For the text-containing cell, return its midpoint in (x, y) coordinate format. 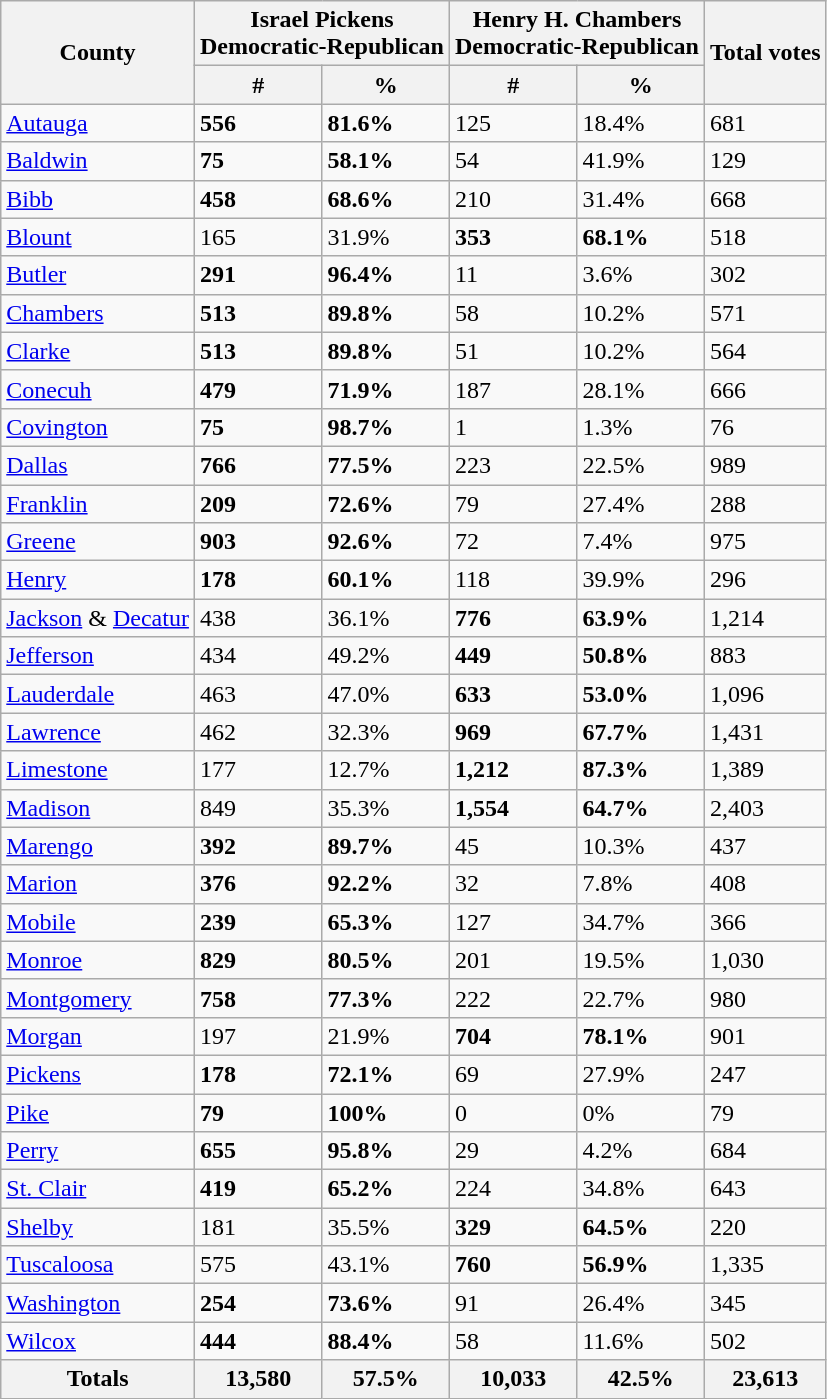
329 (513, 1227)
571 (765, 313)
201 (513, 960)
41.9% (641, 161)
7.4% (641, 542)
434 (258, 656)
13,580 (258, 1379)
125 (513, 123)
89.7% (386, 846)
829 (258, 960)
2,403 (765, 808)
Henry (98, 580)
32.3% (386, 732)
98.7% (386, 427)
254 (258, 1303)
31.4% (641, 199)
288 (765, 503)
35.3% (386, 808)
Chambers (98, 313)
64.5% (641, 1227)
68.6% (386, 199)
564 (765, 351)
903 (258, 542)
633 (513, 694)
65.2% (386, 1189)
50.8% (641, 656)
69 (513, 1074)
223 (513, 465)
463 (258, 694)
419 (258, 1189)
437 (765, 846)
1,030 (765, 960)
239 (258, 922)
88.4% (386, 1341)
Wilcox (98, 1341)
118 (513, 580)
67.7% (641, 732)
27.9% (641, 1074)
444 (258, 1341)
181 (258, 1227)
684 (765, 1151)
222 (513, 998)
209 (258, 503)
Jackson & Decatur (98, 618)
County (98, 52)
458 (258, 199)
57.5% (386, 1379)
Totals (98, 1379)
Tuscaloosa (98, 1265)
19.5% (641, 960)
47.0% (386, 694)
479 (258, 389)
408 (765, 884)
39.9% (641, 580)
Blount (98, 237)
Baldwin (98, 161)
Jefferson (98, 656)
22.7% (641, 998)
43.1% (386, 1265)
71.9% (386, 389)
Lauderdale (98, 694)
91 (513, 1303)
54 (513, 161)
78.1% (641, 1036)
64.7% (641, 808)
366 (765, 922)
Dallas (98, 465)
58.1% (386, 161)
Shelby (98, 1227)
Total votes (765, 52)
53.0% (641, 694)
376 (258, 884)
575 (258, 1265)
1,431 (765, 732)
Bibb (98, 199)
77.3% (386, 998)
449 (513, 656)
177 (258, 770)
1 (513, 427)
901 (765, 1036)
3.6% (641, 275)
63.9% (641, 618)
1,554 (513, 808)
96.4% (386, 275)
45 (513, 846)
7.8% (641, 884)
776 (513, 618)
Montgomery (98, 998)
849 (258, 808)
1,335 (765, 1265)
60.1% (386, 580)
72.1% (386, 1074)
Clarke (98, 351)
969 (513, 732)
Marengo (98, 846)
22.5% (641, 465)
296 (765, 580)
681 (765, 123)
353 (513, 237)
32 (513, 884)
68.1% (641, 237)
Covington (98, 427)
556 (258, 123)
11 (513, 275)
72.6% (386, 503)
Autauga (98, 123)
76 (765, 427)
438 (258, 618)
989 (765, 465)
28.1% (641, 389)
34.7% (641, 922)
26.4% (641, 1303)
302 (765, 275)
210 (513, 199)
Monroe (98, 960)
73.6% (386, 1303)
Greene (98, 542)
Conecuh (98, 389)
87.3% (641, 770)
100% (386, 1113)
51 (513, 351)
Henry H. ChambersDemocratic-Republican (576, 34)
10,033 (513, 1379)
Mobile (98, 922)
Butler (98, 275)
Marion (98, 884)
Lawrence (98, 732)
72 (513, 542)
220 (765, 1227)
980 (765, 998)
Pickens (98, 1074)
92.6% (386, 542)
29 (513, 1151)
883 (765, 656)
36.1% (386, 618)
502 (765, 1341)
Israel PickensDemocratic-Republican (322, 34)
St. Clair (98, 1189)
65.3% (386, 922)
127 (513, 922)
Morgan (98, 1036)
Madison (98, 808)
42.5% (641, 1379)
Franklin (98, 503)
975 (765, 542)
81.6% (386, 123)
92.2% (386, 884)
49.2% (386, 656)
187 (513, 389)
462 (258, 732)
1,389 (765, 770)
655 (258, 1151)
666 (765, 389)
165 (258, 237)
21.9% (386, 1036)
345 (765, 1303)
31.9% (386, 237)
35.5% (386, 1227)
1,096 (765, 694)
95.8% (386, 1151)
80.5% (386, 960)
18.4% (641, 123)
1,214 (765, 618)
56.9% (641, 1265)
392 (258, 846)
77.5% (386, 465)
766 (258, 465)
10.3% (641, 846)
27.4% (641, 503)
23,613 (765, 1379)
704 (513, 1036)
0% (641, 1113)
1,212 (513, 770)
Perry (98, 1151)
668 (765, 199)
1.3% (641, 427)
643 (765, 1189)
4.2% (641, 1151)
224 (513, 1189)
12.7% (386, 770)
758 (258, 998)
11.6% (641, 1341)
0 (513, 1113)
129 (765, 161)
34.8% (641, 1189)
518 (765, 237)
197 (258, 1036)
291 (258, 275)
Washington (98, 1303)
760 (513, 1265)
Limestone (98, 770)
247 (765, 1074)
Pike (98, 1113)
